Output the (x, y) coordinate of the center of the cell containing the given text.  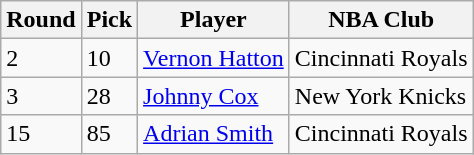
3 (41, 96)
New York Knicks (381, 96)
Pick (109, 20)
28 (109, 96)
Vernon Hatton (214, 58)
Adrian Smith (214, 134)
15 (41, 134)
10 (109, 58)
Player (214, 20)
NBA Club (381, 20)
Johnny Cox (214, 96)
Round (41, 20)
85 (109, 134)
2 (41, 58)
